From the cell containing the given text, extract its center point as [x, y] coordinate. 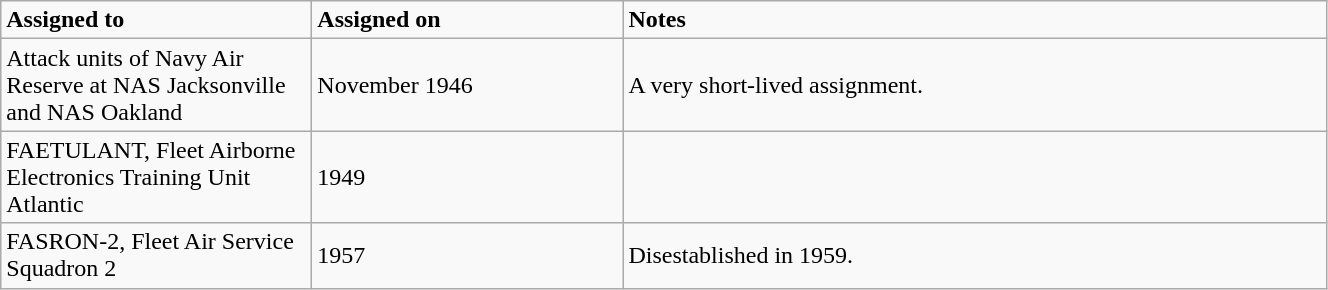
Assigned on [468, 20]
Notes [975, 20]
FASRON-2, Fleet Air Service Squadron 2 [156, 256]
November 1946 [468, 85]
A very short-lived assignment. [975, 85]
Assigned to [156, 20]
Attack units of Navy Air Reserve at NAS Jacksonville and NAS Oakland [156, 85]
Disestablished in 1959. [975, 256]
1949 [468, 177]
1957 [468, 256]
FAETULANT, Fleet Airborne Electronics Training Unit Atlantic [156, 177]
